Return (X, Y) of the center of cell containing provided text 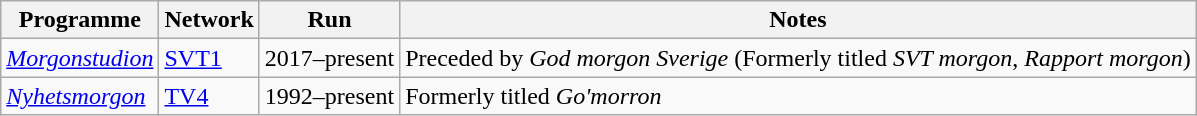
Nyhetsmorgon (80, 96)
Notes (798, 20)
SVT1 (209, 58)
Run (329, 20)
Network (209, 20)
2017–present (329, 58)
Preceded by God morgon Sverige (Formerly titled SVT morgon, Rapport morgon) (798, 58)
Formerly titled Go'morron (798, 96)
1992–present (329, 96)
Morgonstudion (80, 58)
TV4 (209, 96)
Programme (80, 20)
